Detect which cell encompasses the target text, then output its (X, Y) center coordinate. 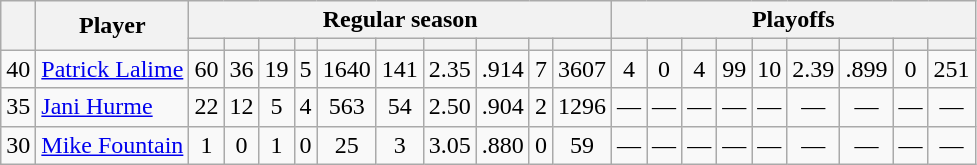
1640 (346, 69)
.880 (502, 145)
.904 (502, 107)
54 (400, 107)
3.05 (450, 145)
.914 (502, 69)
251 (952, 69)
141 (400, 69)
Player (112, 26)
Jani Hurme (112, 107)
2.35 (450, 69)
7 (540, 69)
30 (18, 145)
Regular season (400, 20)
2.50 (450, 107)
36 (242, 69)
59 (582, 145)
99 (734, 69)
Patrick Lalime (112, 69)
3607 (582, 69)
22 (206, 107)
Playoffs (794, 20)
3 (400, 145)
19 (276, 69)
563 (346, 107)
40 (18, 69)
1296 (582, 107)
2.39 (814, 69)
10 (770, 69)
12 (242, 107)
25 (346, 145)
35 (18, 107)
2 (540, 107)
.899 (866, 69)
Mike Fountain (112, 145)
60 (206, 69)
